Return the [x, y] coordinate for the center point of the cell that contains the specified text.  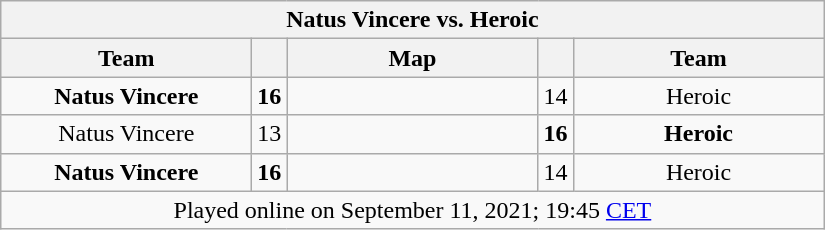
Played online on September 11, 2021; 19:45 CET [412, 210]
Map [412, 58]
Natus Vincere vs. Heroic [412, 20]
13 [270, 134]
